Detect which cell encompasses the target text, then output its (x, y) center coordinate. 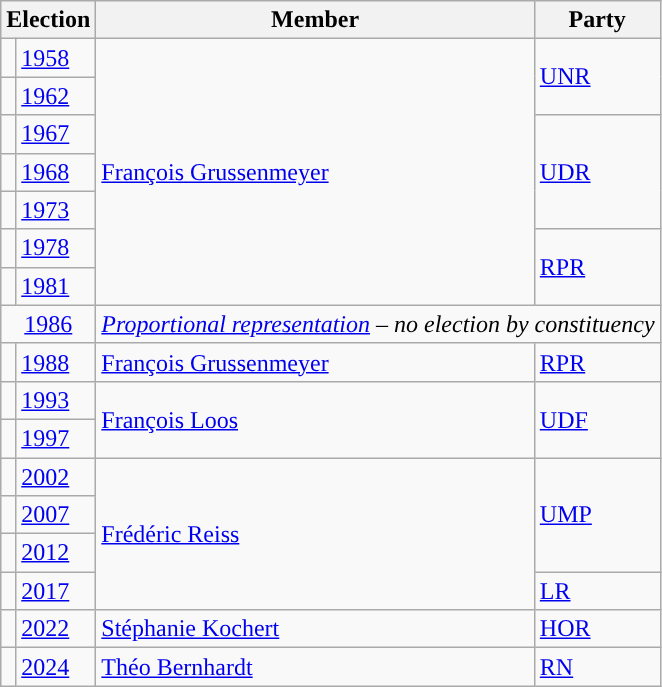
LR (597, 591)
1973 (56, 210)
1981 (56, 286)
Frédéric Reiss (315, 534)
UNR (597, 77)
1978 (56, 248)
1968 (56, 172)
UDR (597, 172)
1997 (56, 438)
2007 (56, 515)
1958 (56, 58)
2002 (56, 477)
2022 (56, 629)
UDF (597, 419)
François Loos (315, 419)
UMP (597, 515)
1993 (56, 400)
RN (597, 667)
HOR (597, 629)
Member (315, 20)
1988 (56, 362)
2024 (56, 667)
Proportional representation – no election by constituency (378, 324)
2017 (56, 591)
1962 (56, 96)
Election (48, 20)
Stéphanie Kochert (315, 629)
Théo Bernhardt (315, 667)
1986 (48, 324)
1967 (56, 134)
Party (597, 20)
2012 (56, 553)
